Extract the (X, Y) coordinate from the center of the cell holding the provided text.  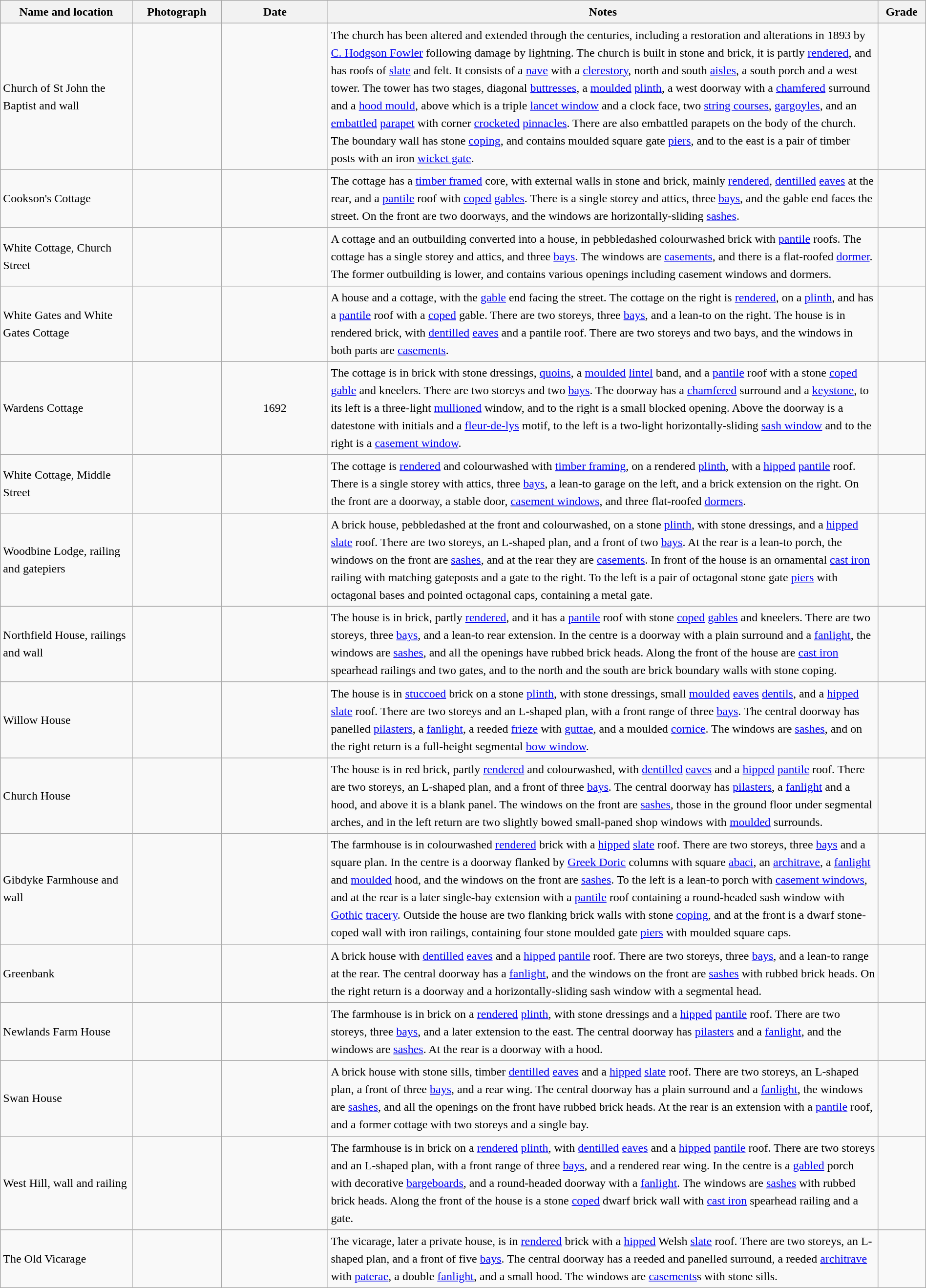
1692 (275, 408)
Photograph (177, 12)
Name and location (66, 12)
West Hill, wall and railing (66, 1183)
Willow House (66, 720)
Date (275, 12)
Gibdyke Farmhouse and wall (66, 889)
Cookson's Cottage (66, 198)
White Gates and White Gates Cottage (66, 323)
Greenbank (66, 974)
Notes (603, 12)
Woodbine Lodge, railing and gatepiers (66, 560)
Church House (66, 795)
Wardens Cottage (66, 408)
Church of St John the Baptist and wall (66, 97)
Northfield House, railings and wall (66, 644)
Swan House (66, 1099)
Newlands Farm House (66, 1032)
White Cottage, Middle Street (66, 484)
Grade (902, 12)
The Old Vicarage (66, 1259)
White Cottage, Church Street (66, 257)
